Detect which cell encompasses the target text, then output its [X, Y] center coordinate. 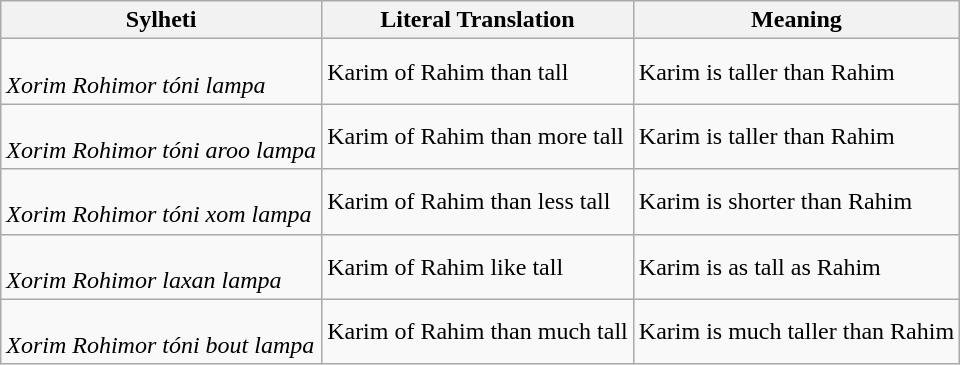
Xorim Rohimor tóni bout lampa [162, 332]
Literal Translation [478, 20]
Karim of Rahim than tall [478, 72]
Karim is shorter than Rahim [796, 202]
Karim is much taller than Rahim [796, 332]
Karim of Rahim like tall [478, 266]
Xorim Rohimor tóni xom lampa [162, 202]
Karim of Rahim than less tall [478, 202]
Karim is as tall as Rahim [796, 266]
Xorim Rohimor tóni lampa [162, 72]
Karim of Rahim than more tall [478, 136]
Xorim Rohimor laxan lampa [162, 266]
Sylheti [162, 20]
Meaning [796, 20]
Karim of Rahim than much tall [478, 332]
Xorim Rohimor tóni aroo lampa [162, 136]
